Locate the cell with the specified text and output its (x, y) center coordinate. 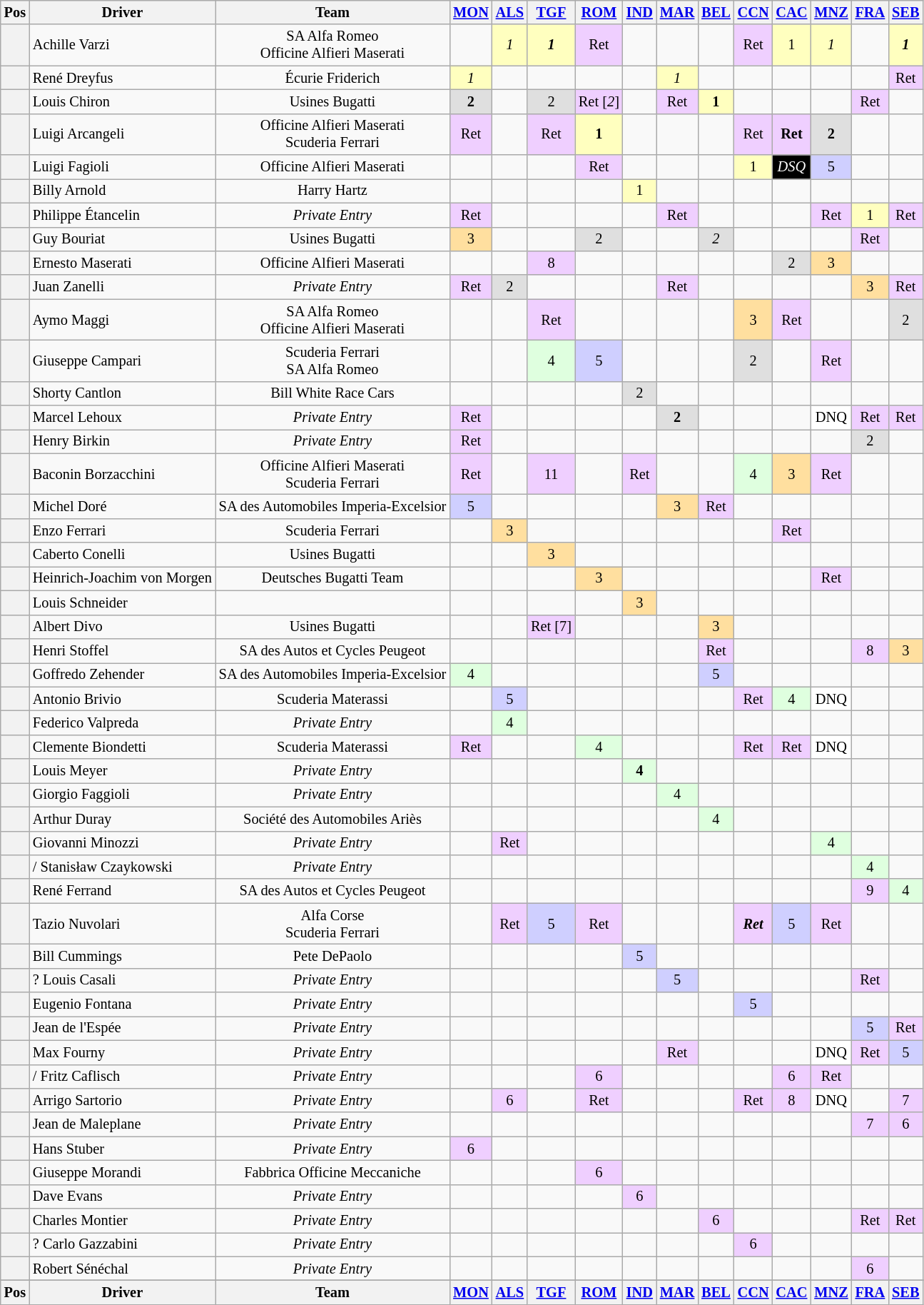
Bill Cummings (123, 956)
Eugenio Fontana (123, 1004)
/ Fritz Caflisch (123, 1077)
Max Fourny (123, 1052)
Ret [7] (551, 627)
Louis Schneider (123, 603)
Giuseppe Morandi (123, 1172)
Henri Stoffel (123, 650)
Ret [2] (599, 101)
Goffredo Zehender (123, 675)
Marcel Lehoux (123, 418)
Henry Birkin (123, 441)
Baconin Borzacchini (123, 474)
Philippe Étancelin (123, 215)
Luigi Fagioli (123, 167)
9 (870, 891)
Ernesto Maserati (123, 263)
Scuderia Ferrari SA Alfa Romeo (332, 361)
Enzo Ferrari (123, 530)
Jean de Maleplane (123, 1124)
Robert Sénéchal (123, 1269)
Arthur Duray (123, 819)
Écurie Friderich (332, 78)
Achille Varzi (123, 45)
Pete DePaolo (332, 956)
Officine Alfieri Maserati Scuderia Ferrari (332, 134)
Guy Bouriat (123, 239)
René Dreyfus (123, 78)
Louis Meyer (123, 771)
Shorty Cantlon (123, 393)
Officine Alfieri MaseratiScuderia Ferrari (332, 474)
Alfa CorseScuderia Ferrari (332, 924)
? Carlo Gazzabini (123, 1244)
Caberto Conelli (123, 555)
Arrigo Sartorio (123, 1100)
Michel Doré (123, 506)
Charles Montier (123, 1221)
René Ferrand (123, 891)
Tazio Nuvolari (123, 924)
Harry Hartz (332, 191)
Giovanni Minozzi (123, 843)
Dave Evans (123, 1196)
Billy Arnold (123, 191)
11 (551, 474)
Giuseppe Campari (123, 361)
Clemente Biondetti (123, 747)
Aymo Maggi (123, 320)
Hans Stuber (123, 1149)
DSQ (792, 167)
Société des Automobiles Ariès (332, 819)
Deutsches Bugatti Team (332, 578)
Louis Chiron (123, 101)
Antonio Brivio (123, 699)
Albert Divo (123, 627)
Fabbrica Officine Meccaniche (332, 1172)
Giorgio Faggioli (123, 795)
Bill White Race Cars (332, 393)
? Louis Casali (123, 980)
Federico Valpreda (123, 722)
Scuderia Ferrari (332, 530)
Luigi Arcangeli (123, 134)
Juan Zanelli (123, 287)
Heinrich-Joachim von Morgen (123, 578)
Jean de l'Espée (123, 1028)
/ Stanisław Czaykowski (123, 867)
